Capture the cell that displays the provided text and extract its (X, Y) central coordinate. 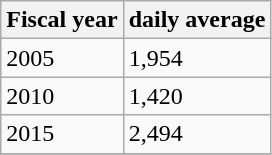
2,494 (197, 134)
1,420 (197, 96)
daily average (197, 20)
2015 (62, 134)
1,954 (197, 58)
2005 (62, 58)
Fiscal year (62, 20)
2010 (62, 96)
